Locate the cell with the specified text and output its (x, y) center coordinate. 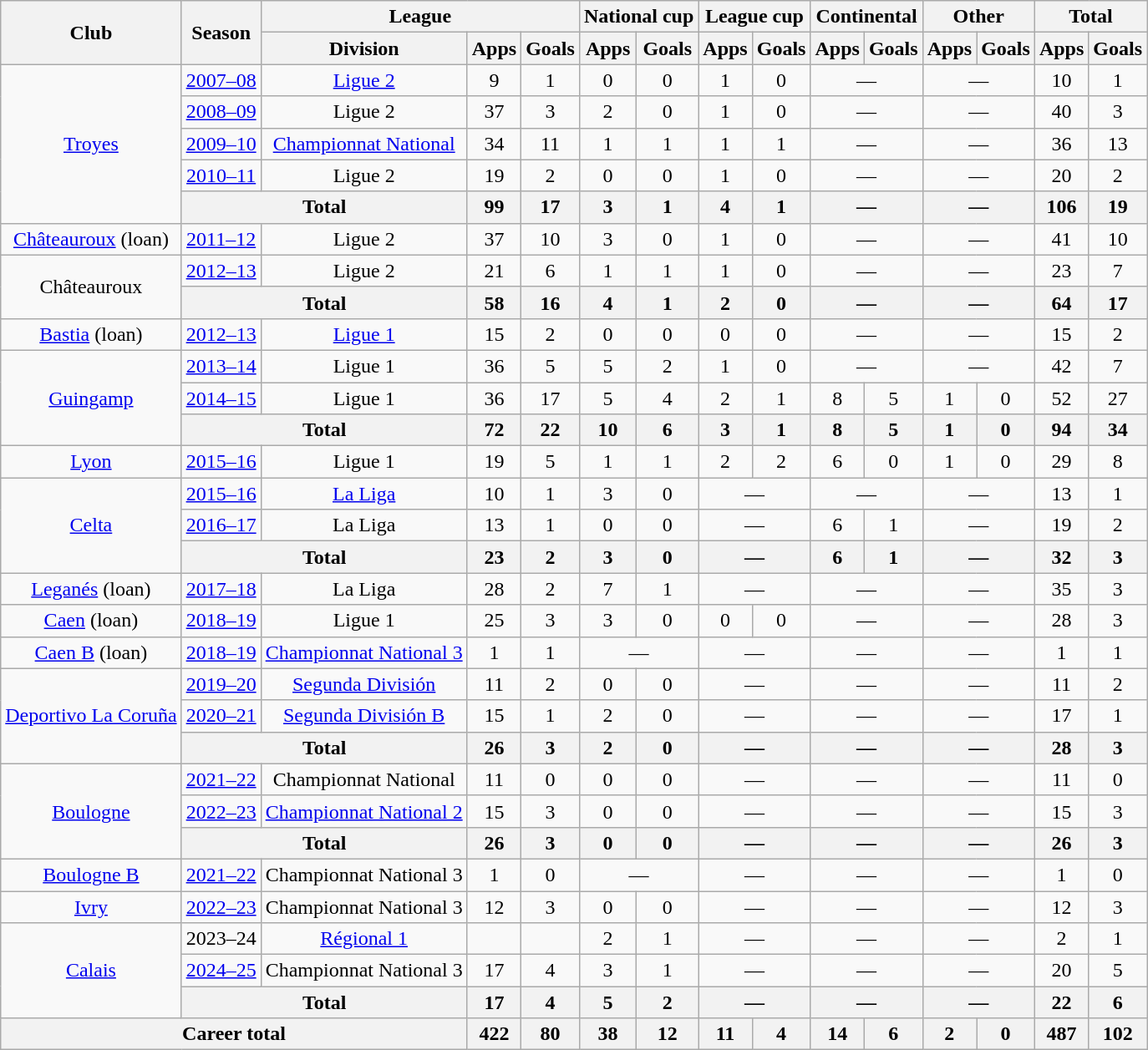
Segunda División (364, 684)
21 (494, 271)
2011–12 (221, 239)
Caen (loan) (91, 621)
64 (1061, 302)
Calais (91, 971)
16 (551, 302)
14 (837, 1034)
41 (1061, 239)
Caen B (loan) (91, 652)
Celta (91, 525)
2014–15 (221, 398)
Other (978, 17)
Ivry (91, 906)
Championnat National 2 (364, 811)
102 (1118, 1034)
2009–10 (221, 144)
42 (1061, 366)
52 (1061, 398)
38 (607, 1034)
Troyes (91, 144)
9 (494, 80)
Châteauroux (loan) (91, 239)
422 (494, 1034)
2017–18 (221, 589)
2023–24 (221, 939)
40 (1061, 112)
72 (494, 430)
Châteauroux (91, 287)
2007–08 (221, 80)
2024–25 (221, 971)
League cup (754, 17)
25 (494, 621)
Guingamp (91, 398)
Boulogne (91, 811)
2019–20 (221, 684)
Lyon (91, 462)
Segunda División B (364, 716)
106 (1061, 207)
Season (221, 33)
29 (1061, 462)
Boulogne B (91, 875)
2013–14 (221, 366)
32 (1061, 557)
80 (551, 1034)
Continental (866, 17)
27 (1118, 398)
National cup (638, 17)
2020–21 (221, 716)
35 (1061, 589)
2010–11 (221, 175)
2016–17 (221, 525)
99 (494, 207)
League (419, 17)
Régional 1 (364, 939)
Bastia (loan) (91, 334)
Deportivo La Coruña (91, 716)
94 (1061, 430)
Leganés (loan) (91, 589)
58 (494, 302)
Division (364, 48)
Career total (234, 1034)
2008–09 (221, 112)
487 (1061, 1034)
Club (91, 33)
